Return (X, Y) of the center of cell containing provided text 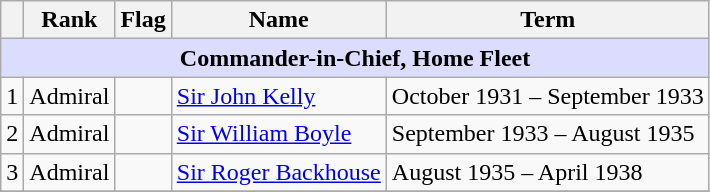
Sir William Boyle (278, 134)
Sir Roger Backhouse (278, 172)
Term (548, 20)
October 1931 – September 1933 (548, 96)
Flag (143, 20)
September 1933 – August 1935 (548, 134)
2 (12, 134)
August 1935 – April 1938 (548, 172)
1 (12, 96)
Rank (70, 20)
3 (12, 172)
Commander-in-Chief, Home Fleet (356, 58)
Sir John Kelly (278, 96)
Name (278, 20)
